Provide the [X, Y] coordinate of the cell's center where the given text is located.  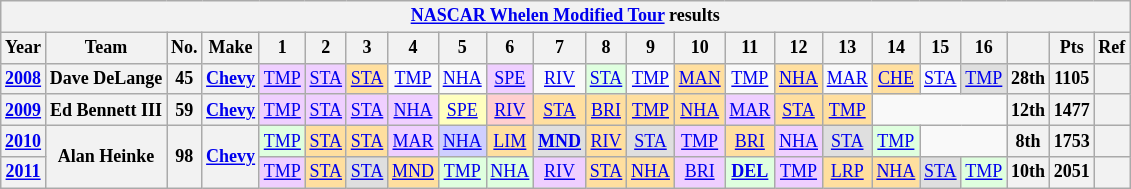
4 [414, 48]
9 [651, 48]
13 [847, 48]
Ed Bennett III [106, 110]
DEL [750, 172]
Year [24, 48]
7 [560, 48]
MAN [700, 78]
10th [1028, 172]
3 [366, 48]
15 [940, 48]
10 [700, 48]
28th [1028, 78]
16 [984, 48]
1105 [1072, 78]
Pts [1072, 48]
Ref [1112, 48]
59 [184, 110]
12th [1028, 110]
No. [184, 48]
Dave DeLange [106, 78]
6 [510, 48]
Team [106, 48]
8th [1028, 140]
2008 [24, 78]
14 [896, 48]
2011 [24, 172]
2 [326, 48]
1753 [1072, 140]
12 [799, 48]
1477 [1072, 110]
LRP [847, 172]
11 [750, 48]
45 [184, 78]
2051 [1072, 172]
1 [282, 48]
98 [184, 156]
NASCAR Whelen Modified Tour results [566, 16]
8 [606, 48]
Alan Heinke [106, 156]
2010 [24, 140]
CHE [896, 78]
LIM [510, 140]
Make [231, 48]
5 [462, 48]
2009 [24, 110]
